Identify which cell holds the provided text, then report its (x, y) central coordinate. 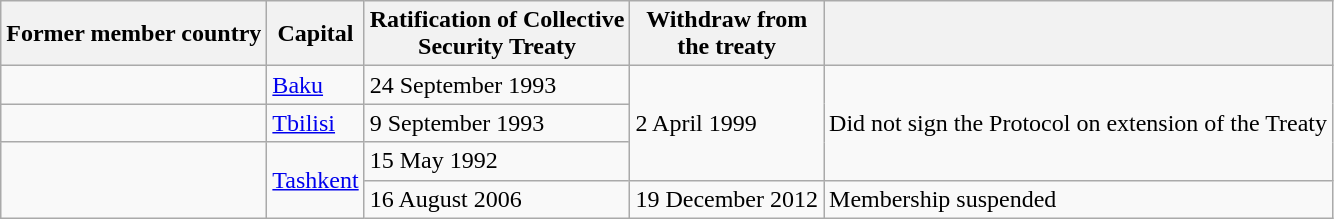
Baku (316, 85)
Ratification of CollectiveSecurity Treaty (497, 34)
Former member country (134, 34)
19 December 2012 (727, 199)
Tbilisi (316, 123)
9 September 1993 (497, 123)
Membership suspended (1078, 199)
16 August 2006 (497, 199)
Withdraw from the treaty (727, 34)
2 April 1999 (727, 123)
Capital (316, 34)
24 September 1993 (497, 85)
Tashkent (316, 180)
15 May 1992 (497, 161)
Did not sign the Protocol on extension of the Treaty (1078, 123)
